Search for the cell housing the specified text and yield its [x, y] center coordinate. 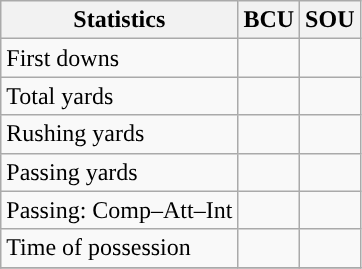
SOU [330, 20]
Total yards [120, 96]
Rushing yards [120, 134]
Time of possession [120, 248]
Passing: Comp–Att–Int [120, 210]
First downs [120, 58]
Passing yards [120, 172]
Statistics [120, 20]
BCU [269, 20]
